From the cell containing the given text, extract its center point as (X, Y) coordinate. 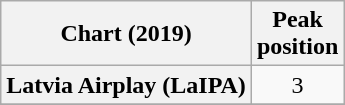
Latvia Airplay (LaIPA) (126, 85)
3 (297, 85)
Chart (2019) (126, 34)
Peakposition (297, 34)
